Pinpoint the cell where the given text exists, returning its [x, y] midpoint coordinate. 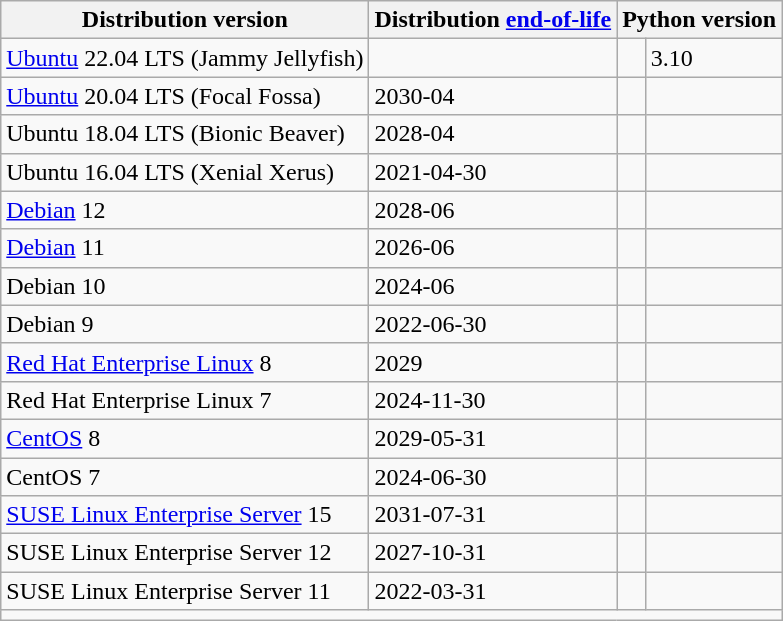
2030-04 [493, 96]
2022-03-31 [493, 591]
Python version [700, 20]
CentOS 7 [185, 477]
Ubuntu 16.04 LTS (Xenial Xerus) [185, 172]
Debian 10 [185, 286]
Ubuntu 22.04 LTS (Jammy Jellyfish) [185, 58]
SUSE Linux Enterprise Server 12 [185, 553]
Distribution end-of-life [493, 20]
2026-06 [493, 248]
2028-04 [493, 134]
2029-05-31 [493, 438]
Red Hat Enterprise Linux 8 [185, 362]
2028-06 [493, 210]
2024-11-30 [493, 400]
2029 [493, 362]
2024-06 [493, 286]
2031-07-31 [493, 515]
SUSE Linux Enterprise Server 15 [185, 515]
Debian 12 [185, 210]
2024-06-30 [493, 477]
2022-06-30 [493, 324]
2021-04-30 [493, 172]
Ubuntu 20.04 LTS (Focal Fossa) [185, 96]
2027-10-31 [493, 553]
Distribution version [185, 20]
Red Hat Enterprise Linux 7 [185, 400]
Debian 11 [185, 248]
3.10 [714, 58]
SUSE Linux Enterprise Server 11 [185, 591]
Debian 9 [185, 324]
Ubuntu 18.04 LTS (Bionic Beaver) [185, 134]
CentOS 8 [185, 438]
